Capture the cell that displays the provided text and extract its [x, y] central coordinate. 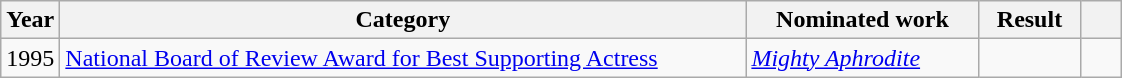
Year [30, 20]
Nominated work [862, 20]
Mighty Aphrodite [862, 58]
Category [403, 20]
National Board of Review Award for Best Supporting Actress [403, 58]
Result [1030, 20]
1995 [30, 58]
